Return (X, Y) of the center of cell containing provided text 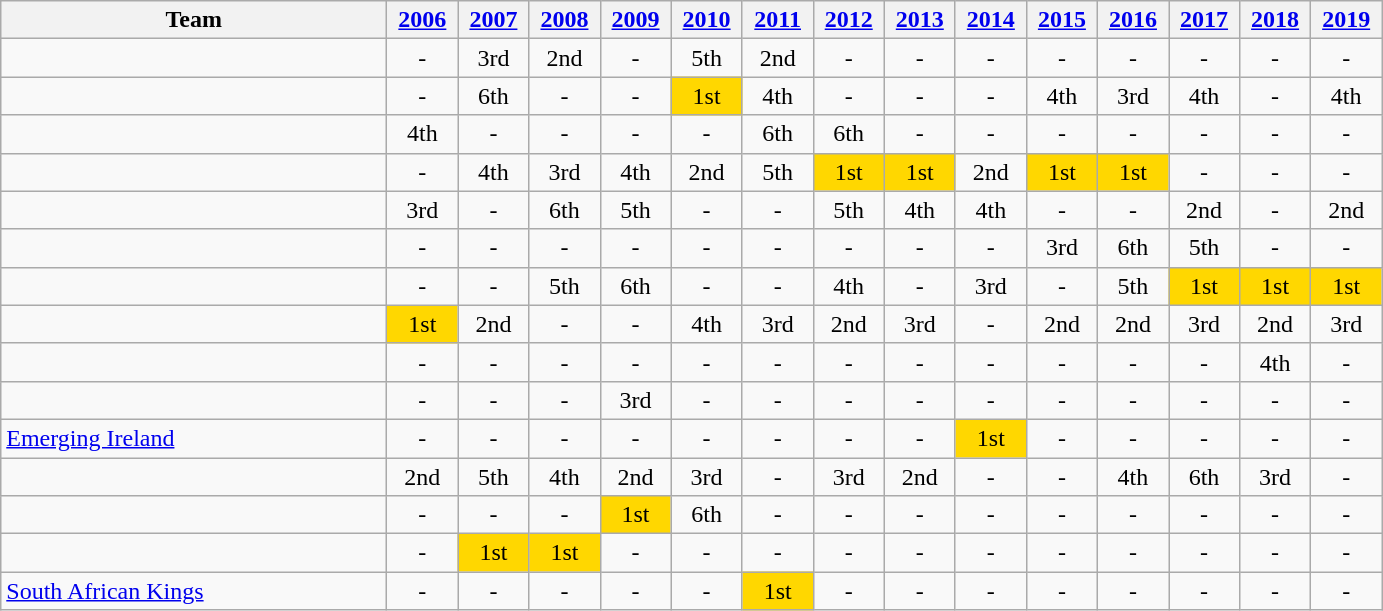
2008 (564, 20)
2014 (990, 20)
2016 (1132, 20)
2019 (1346, 20)
2018 (1276, 20)
2010 (706, 20)
2006 (422, 20)
2012 (848, 20)
2007 (494, 20)
Emerging Ireland (194, 438)
South African Kings (194, 591)
2011 (778, 20)
2009 (636, 20)
2013 (920, 20)
2017 (1204, 20)
2015 (1062, 20)
Team (194, 20)
